Return the (X, Y) coordinate for the center point of the cell that contains the specified text.  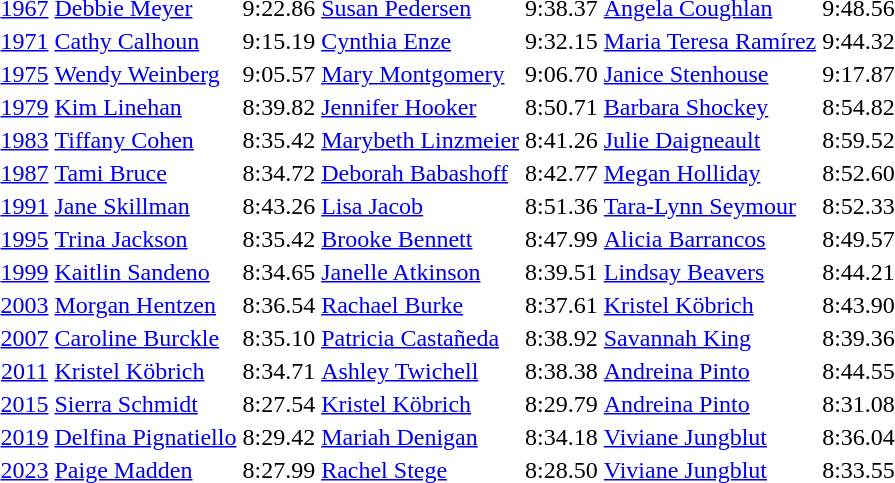
Viviane Jungblut (710, 437)
8:35.10 (279, 338)
Brooke Bennett (420, 239)
8:27.54 (279, 404)
Delfina Pignatiello (146, 437)
8:43.26 (279, 206)
8:42.77 (562, 173)
Janelle Atkinson (420, 272)
Tara-Lynn Seymour (710, 206)
Megan Holliday (710, 173)
8:34.65 (279, 272)
9:32.15 (562, 41)
8:51.36 (562, 206)
Rachael Burke (420, 305)
9:05.57 (279, 74)
8:39.51 (562, 272)
8:29.42 (279, 437)
Marybeth Linzmeier (420, 140)
Kaitlin Sandeno (146, 272)
Lisa Jacob (420, 206)
Alicia Barrancos (710, 239)
8:38.38 (562, 371)
Maria Teresa Ramírez (710, 41)
8:39.82 (279, 107)
Patricia Castañeda (420, 338)
Savannah King (710, 338)
Tiffany Cohen (146, 140)
Sierra Schmidt (146, 404)
9:06.70 (562, 74)
Morgan Hentzen (146, 305)
Deborah Babashoff (420, 173)
8:38.92 (562, 338)
8:37.61 (562, 305)
Barbara Shockey (710, 107)
8:29.79 (562, 404)
Ashley Twichell (420, 371)
8:41.26 (562, 140)
Trina Jackson (146, 239)
8:50.71 (562, 107)
8:34.18 (562, 437)
Wendy Weinberg (146, 74)
Mary Montgomery (420, 74)
Cynthia Enze (420, 41)
Cathy Calhoun (146, 41)
Tami Bruce (146, 173)
8:47.99 (562, 239)
Jane Skillman (146, 206)
Jennifer Hooker (420, 107)
9:15.19 (279, 41)
Janice Stenhouse (710, 74)
Kim Linehan (146, 107)
Caroline Burckle (146, 338)
8:34.72 (279, 173)
Julie Daigneault (710, 140)
Lindsay Beavers (710, 272)
8:36.54 (279, 305)
Mariah Denigan (420, 437)
8:34.71 (279, 371)
